Return (X, Y) of the center of cell containing provided text 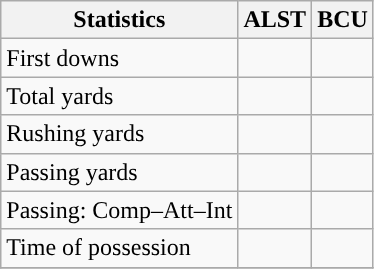
Passing: Comp–Att–Int (120, 210)
BCU (343, 20)
Passing yards (120, 172)
First downs (120, 58)
Statistics (120, 20)
Total yards (120, 96)
ALST (275, 20)
Rushing yards (120, 134)
Time of possession (120, 248)
